For the text-containing cell, return its midpoint in (x, y) coordinate format. 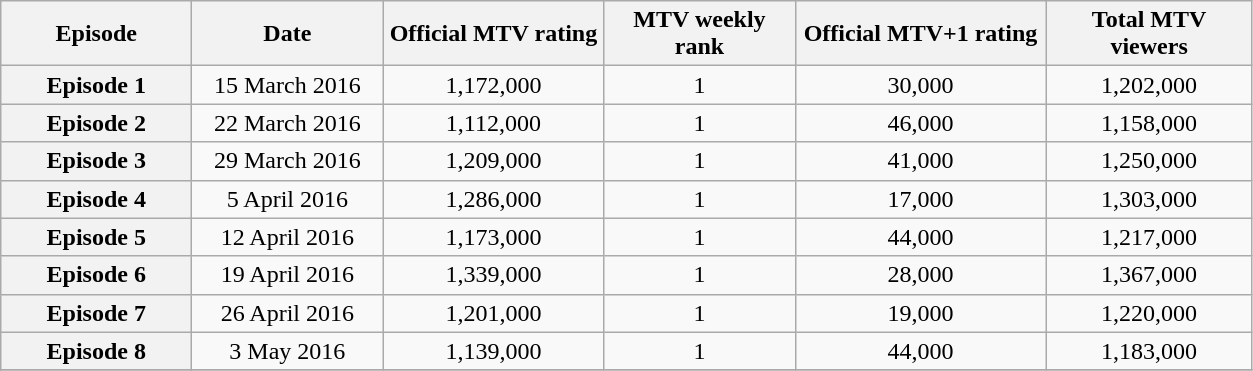
1,173,000 (494, 237)
Total MTV viewers (1149, 34)
Episode 3 (96, 161)
1,286,000 (494, 199)
Episode 1 (96, 85)
1,202,000 (1149, 85)
1,250,000 (1149, 161)
Episode 7 (96, 313)
3 May 2016 (288, 351)
1,139,000 (494, 351)
Episode 5 (96, 237)
17,000 (920, 199)
5 April 2016 (288, 199)
Official MTV rating (494, 34)
1,172,000 (494, 85)
12 April 2016 (288, 237)
Episode (96, 34)
1,112,000 (494, 123)
41,000 (920, 161)
19,000 (920, 313)
1,367,000 (1149, 275)
MTV weekly rank (700, 34)
30,000 (920, 85)
Episode 4 (96, 199)
Date (288, 34)
Episode 2 (96, 123)
1,201,000 (494, 313)
1,217,000 (1149, 237)
1,158,000 (1149, 123)
1,220,000 (1149, 313)
26 April 2016 (288, 313)
1,339,000 (494, 275)
Official MTV+1 rating (920, 34)
22 March 2016 (288, 123)
15 March 2016 (288, 85)
46,000 (920, 123)
28,000 (920, 275)
Episode 8 (96, 351)
19 April 2016 (288, 275)
1,209,000 (494, 161)
Episode 6 (96, 275)
1,183,000 (1149, 351)
29 March 2016 (288, 161)
1,303,000 (1149, 199)
